Locate the cell with the specified text and output its [X, Y] center coordinate. 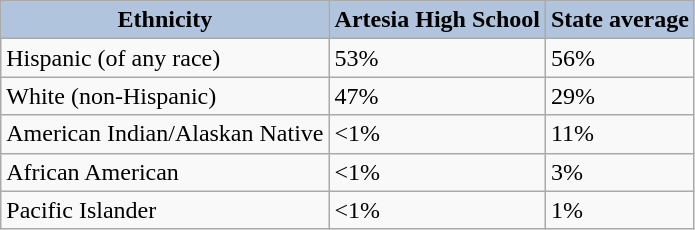
3% [620, 172]
African American [165, 172]
56% [620, 58]
53% [437, 58]
Pacific Islander [165, 210]
White (non-Hispanic) [165, 96]
State average [620, 20]
11% [620, 134]
American Indian/Alaskan Native [165, 134]
Artesia High School [437, 20]
47% [437, 96]
Ethnicity [165, 20]
Hispanic (of any race) [165, 58]
29% [620, 96]
1% [620, 210]
